Pinpoint the cell where the given text exists, returning its [x, y] midpoint coordinate. 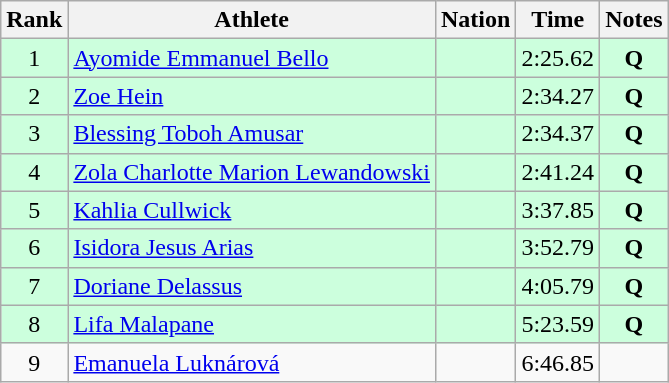
2:34.37 [558, 134]
Athlete [252, 20]
4 [34, 172]
Zola Charlotte Marion Lewandowski [252, 172]
5:23.59 [558, 324]
Rank [34, 20]
Doriane Delassus [252, 286]
Zoe Hein [252, 96]
Isidora Jesus Arias [252, 248]
2:41.24 [558, 172]
6:46.85 [558, 362]
Emanuela Luknárová [252, 362]
1 [34, 58]
3 [34, 134]
8 [34, 324]
9 [34, 362]
Ayomide Emmanuel Bello [252, 58]
Blessing Toboh Amusar [252, 134]
3:37.85 [558, 210]
Nation [475, 20]
4:05.79 [558, 286]
6 [34, 248]
3:52.79 [558, 248]
7 [34, 286]
2:25.62 [558, 58]
Lifa Malapane [252, 324]
Notes [634, 20]
5 [34, 210]
2:34.27 [558, 96]
Time [558, 20]
Kahlia Cullwick [252, 210]
2 [34, 96]
